For the text-containing cell, return its midpoint in [X, Y] coordinate format. 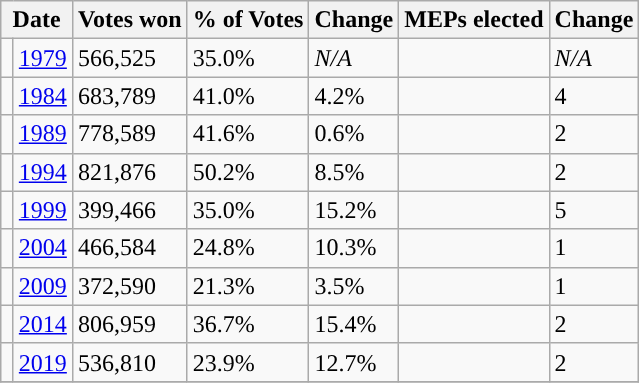
466,584 [130, 248]
1979 [42, 58]
372,590 [130, 286]
2009 [42, 286]
0.6% [354, 134]
15.4% [354, 324]
Date [37, 20]
1984 [42, 96]
683,789 [130, 96]
778,589 [130, 134]
2014 [42, 324]
5 [594, 210]
15.2% [354, 210]
1994 [42, 172]
4 [594, 96]
1989 [42, 134]
399,466 [130, 210]
2019 [42, 362]
MEPs elected [474, 20]
36.7% [248, 324]
806,959 [130, 324]
4.2% [354, 96]
% of Votes [248, 20]
2004 [42, 248]
21.3% [248, 286]
41.6% [248, 134]
50.2% [248, 172]
41.0% [248, 96]
566,525 [130, 58]
1999 [42, 210]
10.3% [354, 248]
23.9% [248, 362]
821,876 [130, 172]
12.7% [354, 362]
Votes won [130, 20]
536,810 [130, 362]
8.5% [354, 172]
24.8% [248, 248]
3.5% [354, 286]
